Find where the given text appears and provide that cell's center as [X, Y] coordinate. 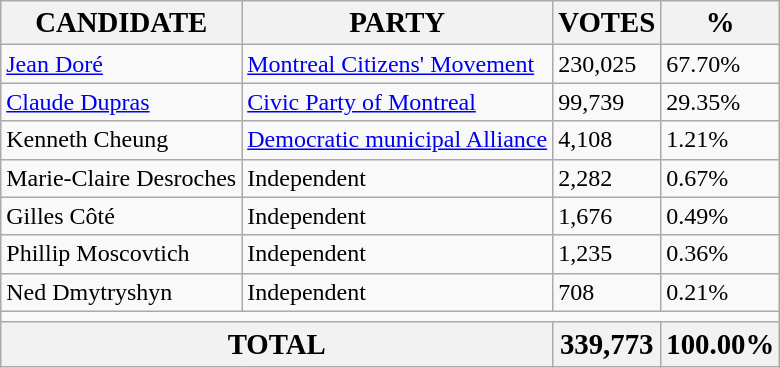
1,235 [607, 254]
339,773 [607, 344]
PARTY [398, 23]
Ned Dmytryshyn [122, 292]
Montreal Citizens' Movement [398, 64]
Phillip Moscovtich [122, 254]
Claude Dupras [122, 102]
Gilles Côté [122, 216]
CANDIDATE [122, 23]
4,108 [607, 140]
% [720, 23]
TOTAL [277, 344]
Marie-Claire Desroches [122, 178]
1,676 [607, 216]
99,739 [607, 102]
0.36% [720, 254]
0.67% [720, 178]
Jean Doré [122, 64]
Democratic municipal Alliance [398, 140]
29.35% [720, 102]
230,025 [607, 64]
0.21% [720, 292]
Civic Party of Montreal [398, 102]
708 [607, 292]
VOTES [607, 23]
100.00% [720, 344]
0.49% [720, 216]
2,282 [607, 178]
Kenneth Cheung [122, 140]
67.70% [720, 64]
1.21% [720, 140]
